Capture the cell that displays the provided text and extract its (X, Y) central coordinate. 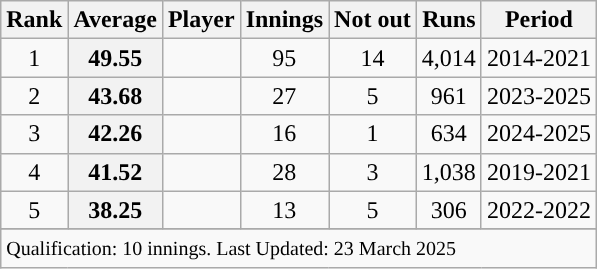
Not out (373, 20)
2024-2025 (538, 134)
Qualification: 10 innings. Last Updated: 23 March 2025 (299, 248)
41.52 (116, 172)
Rank (34, 20)
14 (373, 58)
1,038 (448, 172)
Period (538, 20)
2 (34, 96)
Innings (284, 20)
13 (284, 210)
4 (34, 172)
43.68 (116, 96)
42.26 (116, 134)
95 (284, 58)
Player (201, 20)
Average (116, 20)
2022-2022 (538, 210)
306 (448, 210)
16 (284, 134)
28 (284, 172)
38.25 (116, 210)
2014-2021 (538, 58)
27 (284, 96)
634 (448, 134)
4,014 (448, 58)
961 (448, 96)
2023-2025 (538, 96)
49.55 (116, 58)
Runs (448, 20)
2019-2021 (538, 172)
